Extract the [X, Y] coordinate from the center of the cell holding the provided text.  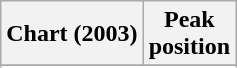
Chart (2003) [72, 34]
Peak position [189, 34]
